Scan for the cell matching the given text and deliver its [x, y] coordinate at center. 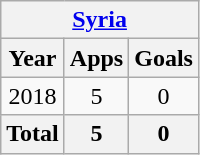
2018 [33, 96]
Syria [100, 20]
Year [33, 58]
Goals [164, 58]
Total [33, 134]
Apps [96, 58]
